Return (x, y) of the center of cell containing provided text 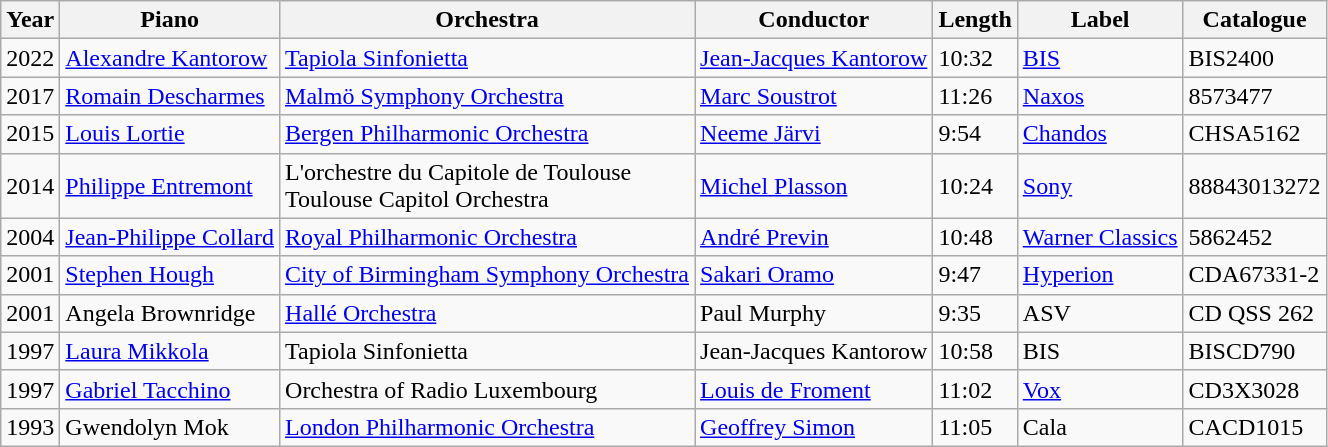
CHSA5162 (1254, 134)
Hallé Orchestra (488, 313)
CACD1015 (1254, 427)
10:32 (975, 58)
Alexandre Kantorow (170, 58)
BISCD790 (1254, 351)
2015 (30, 134)
City of Birmingham Symphony Orchestra (488, 275)
2022 (30, 58)
Malmö Symphony Orchestra (488, 96)
Catalogue (1254, 20)
9:47 (975, 275)
London Philharmonic Orchestra (488, 427)
Length (975, 20)
8573477 (1254, 96)
Jean-Philippe Collard (170, 237)
Paul Murphy (814, 313)
Hyperion (1100, 275)
Marc Soustrot (814, 96)
André Previn (814, 237)
2004 (30, 237)
Warner Classics (1100, 237)
Sony (1100, 186)
Stephen Hough (170, 275)
Royal Philharmonic Orchestra (488, 237)
Romain Descharmes (170, 96)
Cala (1100, 427)
CD3X3028 (1254, 389)
Louis de Froment (814, 389)
Philippe Entremont (170, 186)
Sakari Oramo (814, 275)
Label (1100, 20)
88843013272 (1254, 186)
Michel Plasson (814, 186)
CDA67331-2 (1254, 275)
Gwendolyn Mok (170, 427)
10:48 (975, 237)
Geoffrey Simon (814, 427)
2017 (30, 96)
9:35 (975, 313)
10:24 (975, 186)
Angela Brownridge (170, 313)
BIS2400 (1254, 58)
Piano (170, 20)
2014 (30, 186)
Laura Mikkola (170, 351)
Vox (1100, 389)
L'orchestre du Capitole de ToulouseToulouse Capitol Orchestra (488, 186)
Orchestra (488, 20)
11:05 (975, 427)
5862452 (1254, 237)
11:26 (975, 96)
1993 (30, 427)
11:02 (975, 389)
CD QSS 262 (1254, 313)
Louis Lortie (170, 134)
Neeme Järvi (814, 134)
9:54 (975, 134)
Year (30, 20)
Conductor (814, 20)
Chandos (1100, 134)
Gabriel Tacchino (170, 389)
10:58 (975, 351)
Orchestra of Radio Luxembourg (488, 389)
ASV (1100, 313)
Naxos (1100, 96)
Bergen Philharmonic Orchestra (488, 134)
